From the cell containing the given text, extract its center point as [x, y] coordinate. 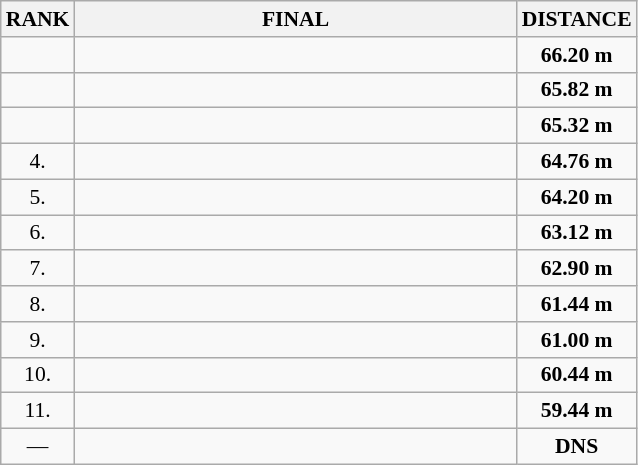
59.44 m [577, 411]
64.76 m [577, 162]
— [38, 447]
8. [38, 304]
RANK [38, 19]
9. [38, 340]
60.44 m [577, 375]
61.00 m [577, 340]
65.32 m [577, 126]
DISTANCE [577, 19]
5. [38, 197]
62.90 m [577, 269]
6. [38, 233]
11. [38, 411]
66.20 m [577, 55]
DNS [577, 447]
64.20 m [577, 197]
61.44 m [577, 304]
10. [38, 375]
65.82 m [577, 90]
63.12 m [577, 233]
7. [38, 269]
FINAL [295, 19]
4. [38, 162]
